For the text-containing cell, return its midpoint in [X, Y] coordinate format. 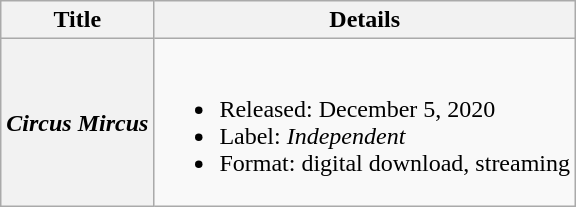
Title [78, 20]
Released: December 5, 2020Label: IndependentFormat: digital download, streaming [365, 122]
Circus Mircus [78, 122]
Details [365, 20]
